From the cell containing the given text, extract its center point as [X, Y] coordinate. 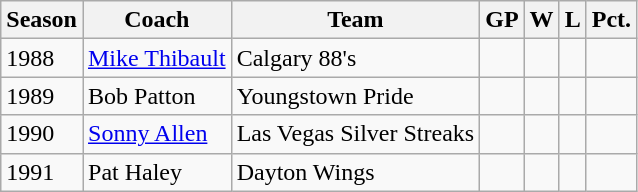
Pct. [611, 20]
Mike Thibault [156, 58]
Team [356, 20]
1988 [42, 58]
Bob Patton [156, 96]
1991 [42, 172]
1990 [42, 134]
Dayton Wings [356, 172]
Youngstown Pride [356, 96]
Pat Haley [156, 172]
Coach [156, 20]
Sonny Allen [156, 134]
Season [42, 20]
1989 [42, 96]
Calgary 88's [356, 58]
L [572, 20]
W [542, 20]
Las Vegas Silver Streaks [356, 134]
GP [502, 20]
